Locate the cell with the specified text and output its [x, y] center coordinate. 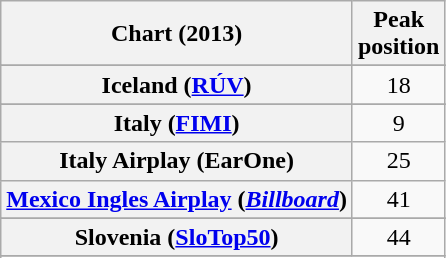
44 [398, 237]
Chart (2013) [177, 34]
18 [398, 85]
Peakposition [398, 34]
41 [398, 199]
9 [398, 123]
25 [398, 161]
Mexico Ingles Airplay (Billboard) [177, 199]
Italy Airplay (EarOne) [177, 161]
Slovenia (SloTop50) [177, 237]
Iceland (RÚV) [177, 85]
Italy (FIMI) [177, 123]
